From the cell containing the given text, extract its center point as [x, y] coordinate. 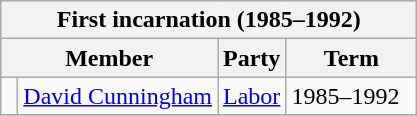
Member [110, 58]
Labor [252, 96]
Term [352, 58]
Party [252, 58]
First incarnation (1985–1992) [209, 20]
David Cunningham [118, 96]
1985–1992 [352, 96]
